Return [x, y] of the center of cell containing provided text 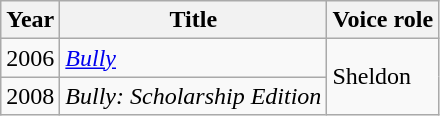
Bully [194, 58]
2006 [30, 58]
2008 [30, 96]
Sheldon [383, 77]
Voice role [383, 20]
Year [30, 20]
Title [194, 20]
Bully: Scholarship Edition [194, 96]
